Return (x, y) of the center of cell containing provided text 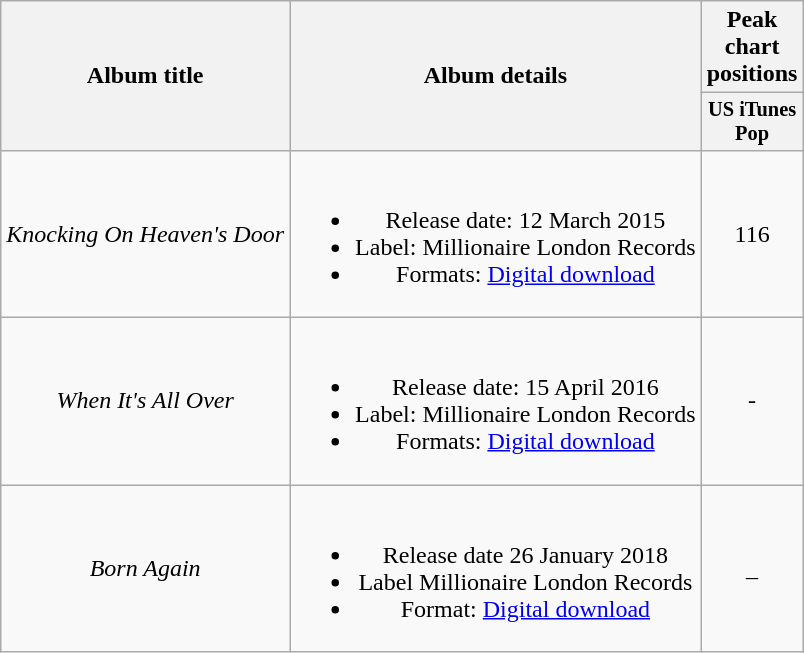
- (752, 402)
Release date: 12 March 2015Label: Millionaire London RecordsFormats: Digital download (496, 234)
Album title (146, 76)
_ (752, 568)
Born Again (146, 568)
Release date: 15 April 2016Label: Millionaire London RecordsFormats: Digital download (496, 402)
When It's All Over (146, 402)
Release date 26 January 2018Label Millionaire London RecordsFormat: Digital download (496, 568)
Knocking On Heaven's Door (146, 234)
116 (752, 234)
Album details (496, 76)
US iTunes Pop (752, 122)
Peak chart positions (752, 47)
